For the text-containing cell, return its midpoint in [X, Y] coordinate format. 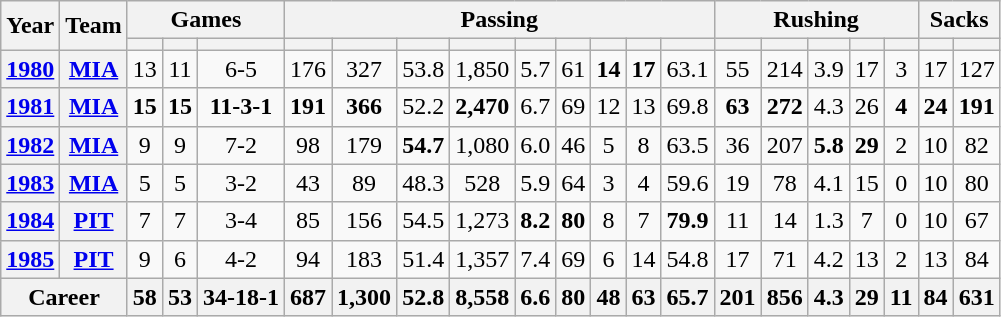
Team [94, 26]
82 [976, 145]
1.3 [828, 221]
4.2 [828, 259]
65.7 [688, 297]
53.8 [424, 69]
5.7 [536, 69]
183 [364, 259]
98 [308, 145]
34-18-1 [240, 297]
71 [784, 259]
43 [308, 183]
26 [866, 107]
Passing [500, 20]
1,850 [482, 69]
63.5 [688, 145]
528 [482, 183]
5.8 [828, 145]
48 [608, 297]
Sacks [959, 20]
63.1 [688, 69]
Rushing [816, 20]
11-3-1 [240, 107]
1983 [30, 183]
12 [608, 107]
1,080 [482, 145]
24 [936, 107]
69.8 [688, 107]
78 [784, 183]
687 [308, 297]
156 [364, 221]
6-5 [240, 69]
36 [738, 145]
79.9 [688, 221]
1,273 [482, 221]
1,300 [364, 297]
8,558 [482, 297]
85 [308, 221]
54.5 [424, 221]
7-2 [240, 145]
1982 [30, 145]
52.2 [424, 107]
54.8 [688, 259]
207 [784, 145]
19 [738, 183]
7.4 [536, 259]
6.0 [536, 145]
1,357 [482, 259]
272 [784, 107]
94 [308, 259]
46 [574, 145]
631 [976, 297]
856 [784, 297]
179 [364, 145]
48.3 [424, 183]
127 [976, 69]
Games [206, 20]
2,470 [482, 107]
176 [308, 69]
67 [976, 221]
64 [574, 183]
58 [144, 297]
61 [574, 69]
3.9 [828, 69]
1981 [30, 107]
214 [784, 69]
3-2 [240, 183]
3-4 [240, 221]
8.2 [536, 221]
6.7 [536, 107]
55 [738, 69]
51.4 [424, 259]
4.1 [828, 183]
52.8 [424, 297]
1984 [30, 221]
6.6 [536, 297]
327 [364, 69]
1980 [30, 69]
Career [64, 297]
4-2 [240, 259]
59.6 [688, 183]
1985 [30, 259]
Year [30, 26]
5.9 [536, 183]
201 [738, 297]
366 [364, 107]
54.7 [424, 145]
89 [364, 183]
53 [180, 297]
